Identify which cell holds the provided text, then report its (X, Y) central coordinate. 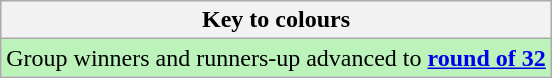
Group winners and runners-up advanced to round of 32 (276, 58)
Key to colours (276, 20)
